Return [X, Y] of the center of cell containing provided text 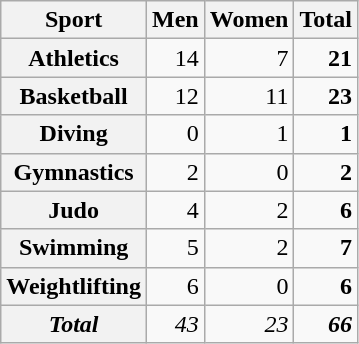
Swimming [74, 248]
14 [175, 58]
Weightlifting [74, 286]
Basketball [74, 96]
Women [249, 20]
5 [175, 248]
Diving [74, 134]
21 [326, 58]
43 [175, 324]
Judo [74, 210]
Gymnastics [74, 172]
4 [175, 210]
Men [175, 20]
66 [326, 324]
Sport [74, 20]
Athletics [74, 58]
11 [249, 96]
12 [175, 96]
